Detect which cell encompasses the target text, then output its (X, Y) center coordinate. 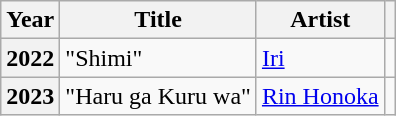
"Shimi" (158, 58)
Rin Honoka (320, 96)
Artist (320, 20)
Title (158, 20)
2023 (30, 96)
Year (30, 20)
"Haru ga Kuru wa" (158, 96)
2022 (30, 58)
Iri (320, 58)
